Return the (x, y) coordinate for the center point of the cell that contains the specified text.  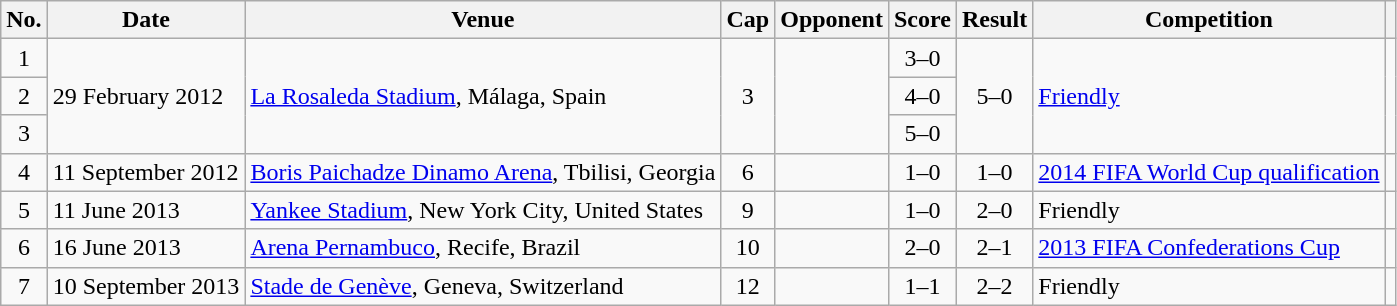
Arena Pernambuco, Recife, Brazil (483, 248)
2–2 (994, 286)
Competition (1209, 20)
11 September 2012 (146, 172)
10 September 2013 (146, 286)
3–0 (922, 58)
Result (994, 20)
Stade de Genève, Geneva, Switzerland (483, 286)
2014 FIFA World Cup qualification (1209, 172)
2 (24, 96)
Yankee Stadium, New York City, United States (483, 210)
Score (922, 20)
5 (24, 210)
2013 FIFA Confederations Cup (1209, 248)
Opponent (832, 20)
Boris Paichadze Dinamo Arena, Tbilisi, Georgia (483, 172)
16 June 2013 (146, 248)
1 (24, 58)
12 (748, 286)
11 June 2013 (146, 210)
7 (24, 286)
La Rosaleda Stadium, Málaga, Spain (483, 96)
1–1 (922, 286)
9 (748, 210)
Venue (483, 20)
Date (146, 20)
Cap (748, 20)
10 (748, 248)
No. (24, 20)
4 (24, 172)
4–0 (922, 96)
2–1 (994, 248)
29 February 2012 (146, 96)
